For the text-containing cell, return its midpoint in (x, y) coordinate format. 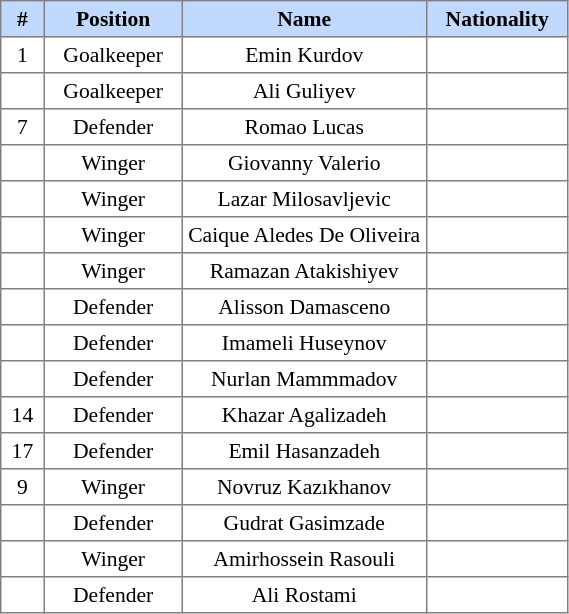
Ali Guliyev (304, 91)
Amirhossein Rasouli (304, 559)
Nurlan Mammmadov (304, 379)
Imameli Huseynov (304, 343)
9 (22, 487)
Giovanny Valerio (304, 163)
Gudrat Gasimzade (304, 523)
Khazar Agalizadeh (304, 415)
Ali Rostami (304, 595)
Position (113, 19)
1 (22, 55)
14 (22, 415)
Alisson Damasceno (304, 307)
Lazar Milosavljevic (304, 199)
7 (22, 127)
Caique Aledes De Oliveira (304, 235)
Nationality (497, 19)
Emil Hasanzadeh (304, 451)
Novruz Kazıkhanov (304, 487)
Ramazan Atakishiyev (304, 271)
17 (22, 451)
Emin Kurdov (304, 55)
Romao Lucas (304, 127)
# (22, 19)
Name (304, 19)
